Detect which cell encompasses the target text, then output its (x, y) center coordinate. 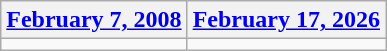
February 17, 2026 (286, 20)
February 7, 2008 (94, 20)
